From the cell containing the given text, extract its center point as (X, Y) coordinate. 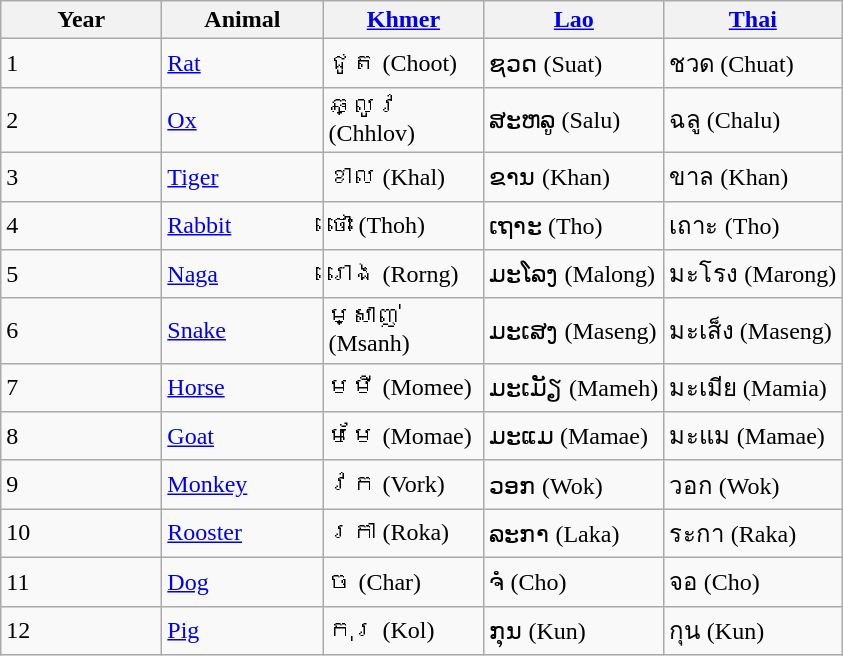
กุน (Kun) (753, 630)
ថោះ (Thoh) (404, 226)
Goat (242, 436)
จอ (Cho) (753, 582)
8 (82, 436)
Snake (242, 330)
ขาล (Khan) (753, 176)
ខាល (Khal) (404, 176)
Dog (242, 582)
Tiger (242, 176)
ຊວດ (Suat) (574, 64)
Animal (242, 20)
4 (82, 226)
កុរ (Kol) (404, 630)
มะเส็ง (Maseng) (753, 330)
Pig (242, 630)
ກຸນ (Kun) (574, 630)
មមែ (Momae) (404, 436)
ເຖາະ (Tho) (574, 226)
2 (82, 120)
ระกา (Raka) (753, 534)
Thai (753, 20)
มะเมีย (Mamia) (753, 388)
Ox (242, 120)
6 (82, 330)
ຂານ (Khan) (574, 176)
Rabbit (242, 226)
មមី (Momee) (404, 388)
ລະກາ (Laka) (574, 534)
9 (82, 484)
Lao (574, 20)
Khmer (404, 20)
ជូត (Choot) (404, 64)
วอก (Wok) (753, 484)
10 (82, 534)
វក (Vork) (404, 484)
7 (82, 388)
ฉลู (Chalu) (753, 120)
Naga (242, 274)
ວອກ (Wok) (574, 484)
រោង (Rorng) (404, 274)
ສະຫລູ (Salu) (574, 120)
ច (Char) (404, 582)
มะโรง (Marong) (753, 274)
ຈໍ (Cho) (574, 582)
ມະເສງ (Maseng) (574, 330)
ម្សាញ់ (Msanh) (404, 330)
ມະເມັຽ (Mameh) (574, 388)
Monkey (242, 484)
1 (82, 64)
ມະແມ (Mamae) (574, 436)
11 (82, 582)
12 (82, 630)
ມະໂລງ (Malong) (574, 274)
3 (82, 176)
เถาะ (Tho) (753, 226)
Horse (242, 388)
มะแม (Mamae) (753, 436)
5 (82, 274)
Year (82, 20)
ชวด (Chuat) (753, 64)
Rat (242, 64)
រកា (Roka) (404, 534)
Rooster (242, 534)
ឆ្លូវ (Chhlov) (404, 120)
